Determine the [x, y] coordinate at the center of the cell enclosing the given text.  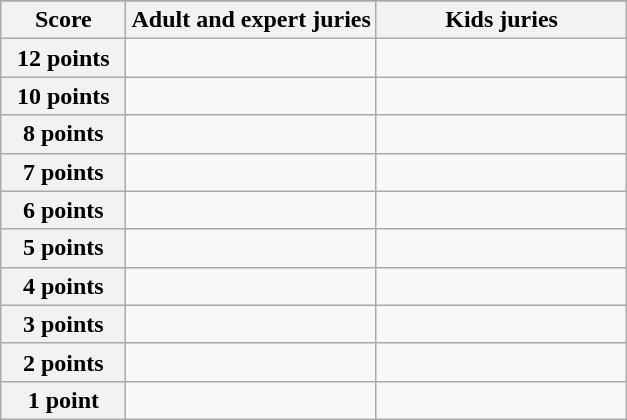
Kids juries [501, 20]
1 point [64, 400]
4 points [64, 286]
5 points [64, 248]
8 points [64, 134]
7 points [64, 172]
Adult and expert juries [251, 20]
6 points [64, 210]
12 points [64, 58]
Score [64, 20]
10 points [64, 96]
2 points [64, 362]
3 points [64, 324]
